Pinpoint the cell where the given text exists, returning its (x, y) midpoint coordinate. 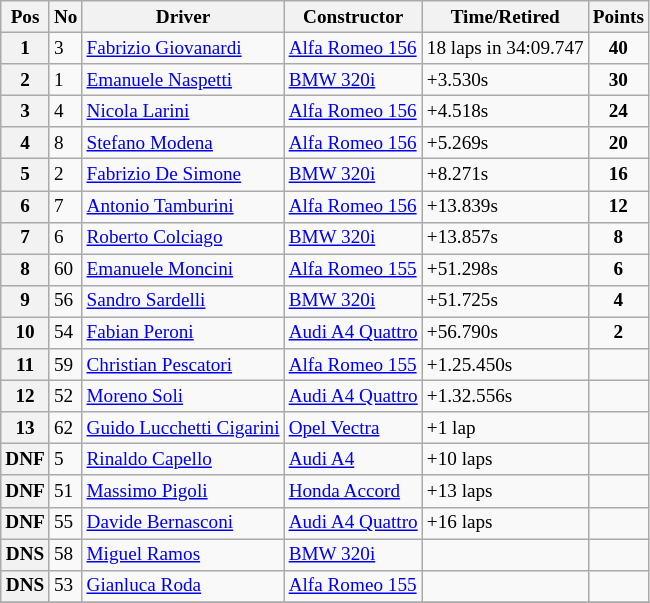
11 (26, 365)
Constructor (353, 17)
13 (26, 428)
Emanuele Moncini (183, 270)
40 (618, 48)
Audi A4 (353, 460)
Opel Vectra (353, 428)
16 (618, 175)
51 (66, 491)
Davide Bernasconi (183, 523)
62 (66, 428)
24 (618, 111)
+13 laps (505, 491)
Rinaldo Capello (183, 460)
Christian Pescatori (183, 365)
+4.518s (505, 111)
Guido Lucchetti Cigarini (183, 428)
+51.298s (505, 270)
+8.271s (505, 175)
Stefano Modena (183, 143)
Points (618, 17)
Fabrizio De Simone (183, 175)
54 (66, 333)
60 (66, 270)
+1 lap (505, 428)
+56.790s (505, 333)
59 (66, 365)
Gianluca Roda (183, 586)
No (66, 17)
Massimo Pigoli (183, 491)
+1.32.556s (505, 396)
53 (66, 586)
20 (618, 143)
+13.857s (505, 238)
Driver (183, 17)
Nicola Larini (183, 111)
30 (618, 80)
Moreno Soli (183, 396)
Roberto Colciago (183, 238)
+10 laps (505, 460)
55 (66, 523)
Emanuele Naspetti (183, 80)
Miguel Ramos (183, 554)
Sandro Sardelli (183, 301)
+16 laps (505, 523)
+13.839s (505, 206)
+5.269s (505, 143)
+51.725s (505, 301)
+1.25.450s (505, 365)
18 laps in 34:09.747 (505, 48)
Time/Retired (505, 17)
10 (26, 333)
Fabrizio Giovanardi (183, 48)
9 (26, 301)
Antonio Tamburini (183, 206)
Fabian Peroni (183, 333)
58 (66, 554)
Pos (26, 17)
+3.530s (505, 80)
Honda Accord (353, 491)
52 (66, 396)
56 (66, 301)
